Find where the given text appears and provide that cell's center as [X, Y] coordinate. 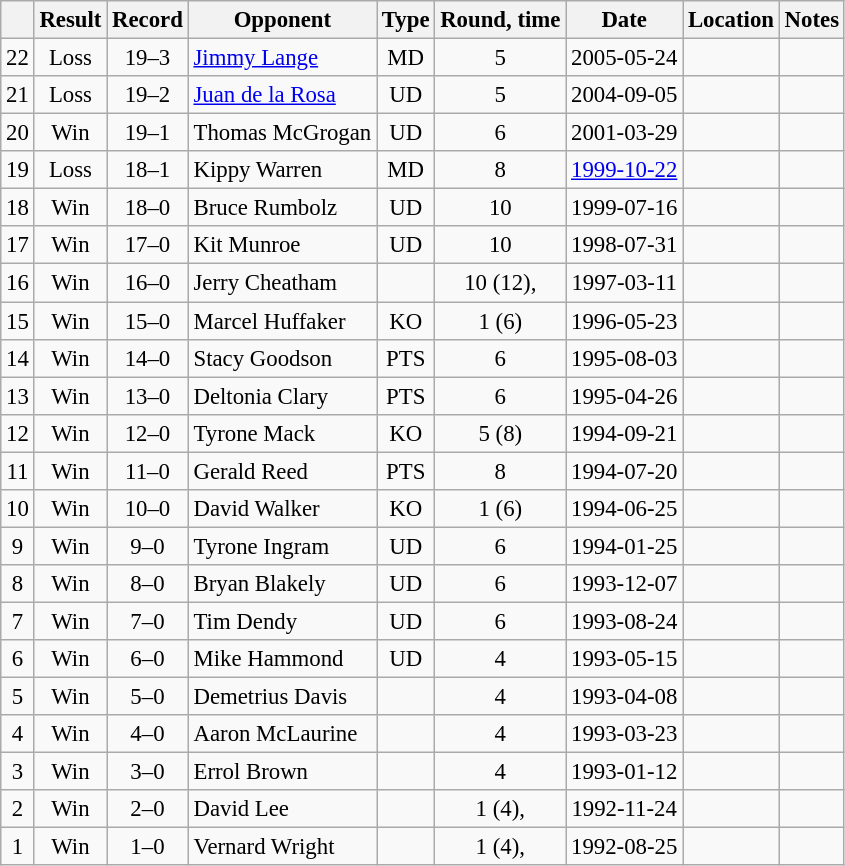
Record [148, 20]
Round, time [500, 20]
Bruce Rumbolz [282, 208]
Vernard Wright [282, 847]
8–0 [148, 584]
Mike Hammond [282, 659]
1993-04-08 [624, 697]
13–0 [148, 396]
Bryan Blakely [282, 584]
10 (12), [500, 283]
18–1 [148, 170]
Date [624, 20]
6–0 [148, 659]
2001-03-29 [624, 133]
Tyrone Mack [282, 433]
7 [18, 621]
Kit Munroe [282, 245]
Demetrius Davis [282, 697]
14–0 [148, 358]
9–0 [148, 546]
19 [18, 170]
1993-01-12 [624, 772]
21 [18, 95]
11 [18, 471]
1993-08-24 [624, 621]
12 [18, 433]
Tyrone Ingram [282, 546]
1992-11-24 [624, 809]
17 [18, 245]
19–1 [148, 133]
17–0 [148, 245]
5 (8) [500, 433]
1995-04-26 [624, 396]
David Lee [282, 809]
1999-07-16 [624, 208]
13 [18, 396]
1994-09-21 [624, 433]
16 [18, 283]
15 [18, 321]
20 [18, 133]
1992-08-25 [624, 847]
Jimmy Lange [282, 58]
22 [18, 58]
1993-12-07 [624, 584]
2 [18, 809]
Aaron McLaurine [282, 734]
1995-08-03 [624, 358]
David Walker [282, 509]
1994-06-25 [624, 509]
16–0 [148, 283]
Opponent [282, 20]
14 [18, 358]
Gerald Reed [282, 471]
19–3 [148, 58]
2–0 [148, 809]
Notes [812, 20]
2004-09-05 [624, 95]
1997-03-11 [624, 283]
Kippy Warren [282, 170]
Marcel Huffaker [282, 321]
1999-10-22 [624, 170]
3–0 [148, 772]
10–0 [148, 509]
11–0 [148, 471]
19–2 [148, 95]
Thomas McGrogan [282, 133]
5–0 [148, 697]
Stacy Goodson [282, 358]
1 [18, 847]
1998-07-31 [624, 245]
Juan de la Rosa [282, 95]
1993-05-15 [624, 659]
7–0 [148, 621]
18–0 [148, 208]
Type [406, 20]
Tim Dendy [282, 621]
Deltonia Clary [282, 396]
12–0 [148, 433]
Result [70, 20]
15–0 [148, 321]
Location [732, 20]
3 [18, 772]
1994-07-20 [624, 471]
Jerry Cheatham [282, 283]
4–0 [148, 734]
1996-05-23 [624, 321]
9 [18, 546]
1–0 [148, 847]
Errol Brown [282, 772]
1994-01-25 [624, 546]
1993-03-23 [624, 734]
2005-05-24 [624, 58]
18 [18, 208]
